Capture the cell that displays the provided text and extract its [x, y] central coordinate. 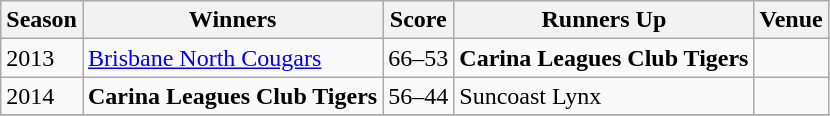
Score [418, 20]
Runners Up [604, 20]
Venue [791, 20]
Winners [232, 20]
56–44 [418, 96]
Season [42, 20]
2014 [42, 96]
Suncoast Lynx [604, 96]
66–53 [418, 58]
Brisbane North Cougars [232, 58]
2013 [42, 58]
